Scan for the cell matching the given text and deliver its (x, y) coordinate at center. 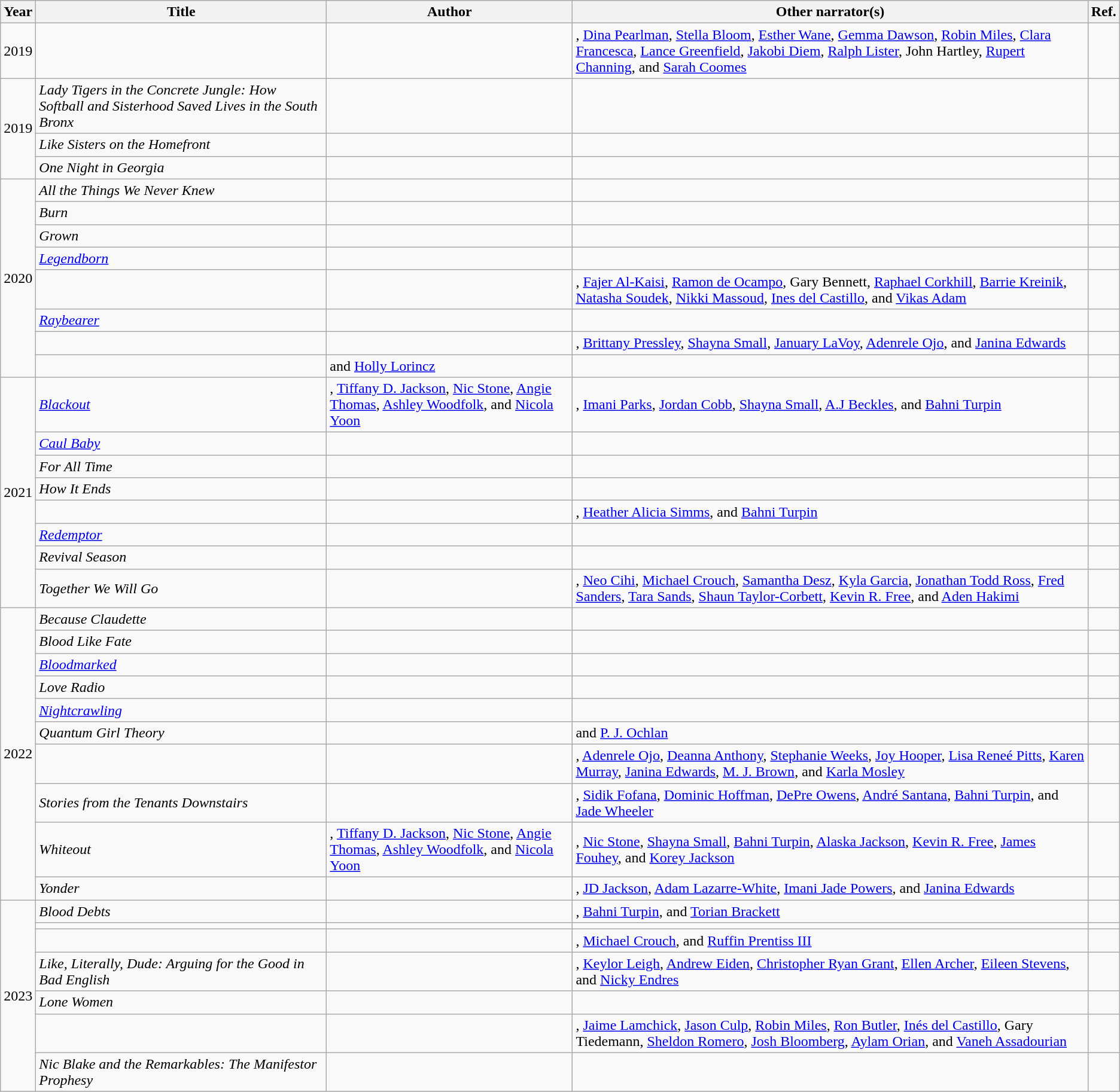
, Nic Stone, Shayna Small, Bahni Turpin, Alaska Jackson, Kevin R. Free, James Fouhey, and Korey Jackson (830, 850)
, Fajer Al-Kaisi, Ramon de Ocampo, Gary Bennett, Raphael Corkhill, Barrie Kreinik, Natasha Soudek, Nikki Massoud, Ines del Castillo, and Vikas Adam (830, 289)
, Heather Alicia Simms, and Bahni Turpin (830, 512)
Nightcrawling (181, 710)
Burn (181, 213)
Redemptor (181, 535)
and Holly Lorincz (450, 365)
Title (181, 12)
Bloodmarked (181, 664)
Blackout (181, 405)
, Brittany Pressley, Shayna Small, January LaVoy, Adenrele Ojo, and Janina Edwards (830, 343)
Together We Will Go (181, 588)
2022 (18, 754)
, Sidik Fofana, Dominic Hoffman, DePre Owens, André Santana, Bahni Turpin, and Jade Wheeler (830, 803)
, Imani Parks, Jordan Cobb, Shayna Small, A.J Beckles, and Bahni Turpin (830, 405)
Revival Season (181, 557)
, Bahni Turpin, and Torian Brackett (830, 911)
Quantum Girl Theory (181, 733)
2021 (18, 493)
Year (18, 12)
All the Things We Never Knew (181, 190)
Like, Literally, Dude: Arguing for the Good in Bad English (181, 971)
Love Radio (181, 687)
Blood Like Fate (181, 642)
2023 (18, 996)
and P. J. Ochlan (830, 733)
2020 (18, 278)
Caul Baby (181, 444)
Ref. (1103, 12)
Blood Debts (181, 911)
Like Sisters on the Homefront (181, 145)
, JD Jackson, Adam Lazarre-White, Imani Jade Powers, and Janina Edwards (830, 889)
Lone Women (181, 1002)
One Night in Georgia (181, 167)
, Michael Crouch, and Ruffin Prentiss III (830, 941)
Because Claudette (181, 619)
Raybearer (181, 320)
Yonder (181, 889)
Nic Blake and the Remarkables: The Manifestor Prophesy (181, 1072)
Stories from the Tenants Downstairs (181, 803)
How It Ends (181, 489)
Grown (181, 236)
Author (450, 12)
Other narrator(s) (830, 12)
Legendborn (181, 258)
, Adenrele Ojo, Deanna Anthony, Stephanie Weeks, Joy Hooper, Lisa Reneé Pitts, Karen Murray, Janina Edwards, M. J. Brown, and Karla Mosley (830, 763)
, Keylor Leigh, Andrew Eiden, Christopher Ryan Grant, Ellen Archer, Eileen Stevens, and Nicky Endres (830, 971)
Lady Tigers in the Concrete Jungle: How Softball and Sisterhood Saved Lives in the South Bronx (181, 106)
For All Time (181, 466)
Whiteout (181, 850)
